Extract the [X, Y] coordinate from the center of the cell holding the provided text.  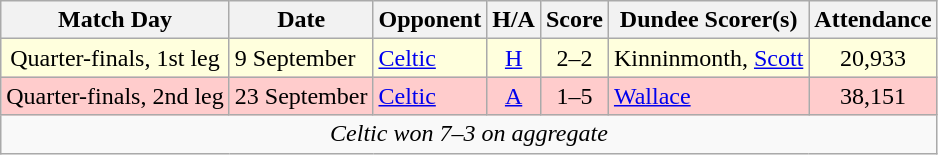
Kinninmonth, Scott [708, 58]
20,933 [873, 58]
38,151 [873, 96]
A [514, 96]
Date [301, 20]
Dundee Scorer(s) [708, 20]
1–5 [574, 96]
Score [574, 20]
Quarter-finals, 1st leg [116, 58]
Celtic won 7–3 on aggregate [469, 134]
Attendance [873, 20]
23 September [301, 96]
9 September [301, 58]
Match Day [116, 20]
Opponent [430, 20]
H/A [514, 20]
H [514, 58]
Wallace [708, 96]
2–2 [574, 58]
Quarter-finals, 2nd leg [116, 96]
